Find where the given text appears and provide that cell's center as [x, y] coordinate. 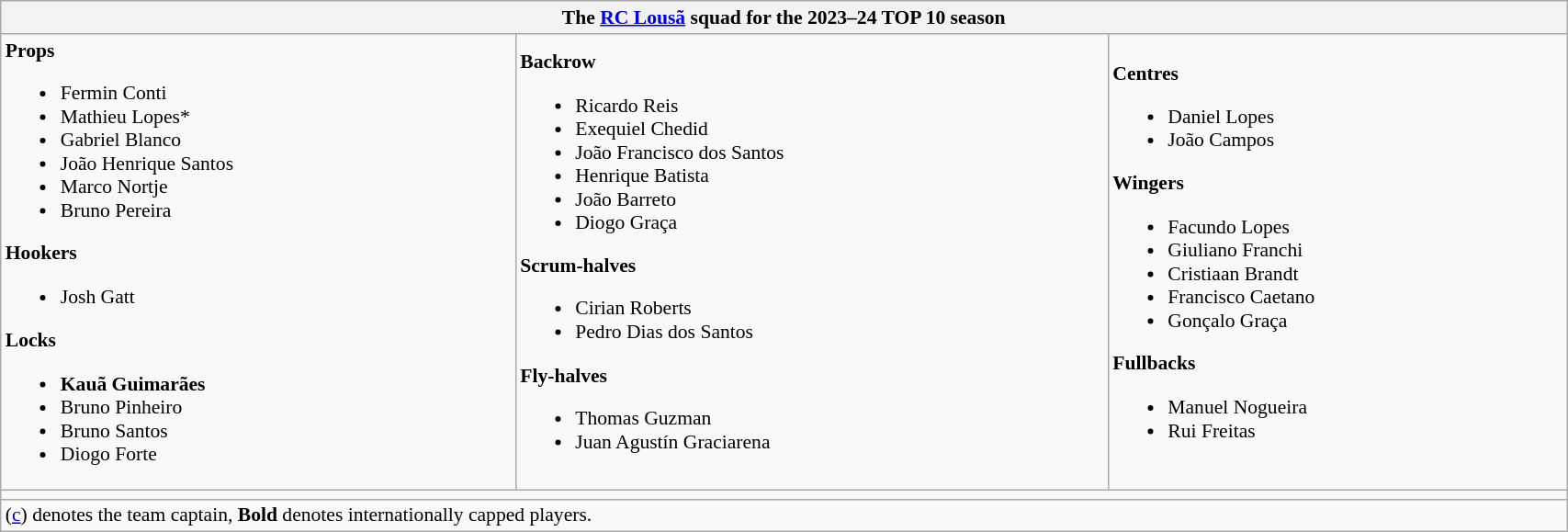
The RC Lousã squad for the 2023–24 TOP 10 season [784, 17]
